Identify which cell holds the provided text, then report its [x, y] central coordinate. 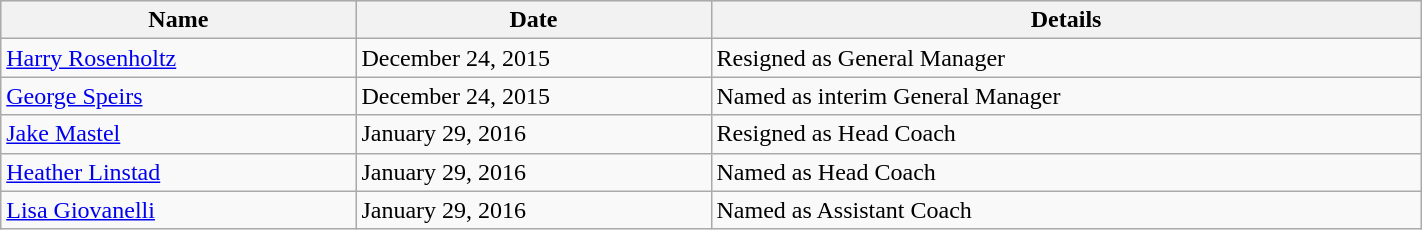
Named as Head Coach [1066, 172]
Resigned as Head Coach [1066, 134]
Named as Assistant Coach [1066, 210]
Named as interim General Manager [1066, 96]
Details [1066, 20]
Harry Rosenholtz [178, 58]
Lisa Giovanelli [178, 210]
Jake Mastel [178, 134]
Heather Linstad [178, 172]
Name [178, 20]
George Speirs [178, 96]
Resigned as General Manager [1066, 58]
Date [534, 20]
